Output the (X, Y) coordinate of the center of the cell containing the given text.  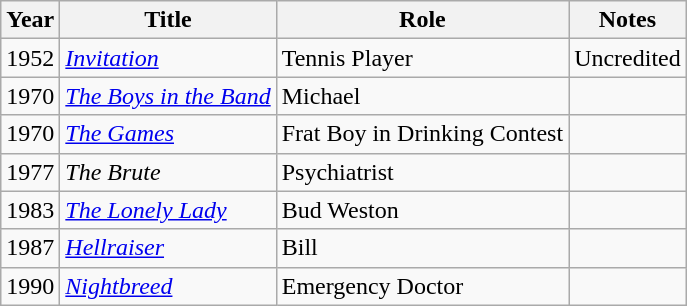
Hellraiser (168, 248)
1952 (30, 58)
Role (422, 20)
Michael (422, 96)
The Games (168, 134)
1977 (30, 172)
Notes (628, 20)
Year (30, 20)
The Lonely Lady (168, 210)
Frat Boy in Drinking Contest (422, 134)
Nightbreed (168, 286)
The Brute (168, 172)
Bill (422, 248)
Bud Weston (422, 210)
Invitation (168, 58)
Psychiatrist (422, 172)
Uncredited (628, 58)
1987 (30, 248)
Tennis Player (422, 58)
The Boys in the Band (168, 96)
Title (168, 20)
1983 (30, 210)
1990 (30, 286)
Emergency Doctor (422, 286)
